Return the [x, y] coordinate for the center point of the cell that contains the specified text.  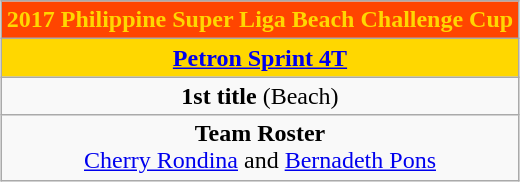
2017 Philippine Super Liga Beach Challenge Cup [260, 20]
1st title (Beach) [260, 96]
Petron Sprint 4T [260, 58]
Team RosterCherry Rondina and Bernadeth Pons [260, 148]
